For the text-containing cell, return its midpoint in (X, Y) coordinate format. 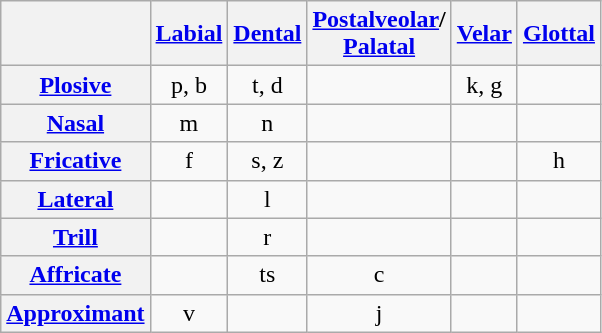
t, d (268, 85)
Postalveolar/ Palatal (379, 34)
r (268, 237)
l (268, 199)
Fricative (76, 161)
c (379, 275)
Velar (484, 34)
Nasal (76, 123)
n (268, 123)
Glottal (558, 34)
Lateral (76, 199)
s, z (268, 161)
Dental (268, 34)
p, b (189, 85)
h (558, 161)
j (379, 313)
ts (268, 275)
f (189, 161)
k, g (484, 85)
Plosive (76, 85)
m (189, 123)
Trill (76, 237)
v (189, 313)
Approximant (76, 313)
Labial (189, 34)
Affricate (76, 275)
